Determine the [x, y] coordinate at the center of the cell enclosing the given text.  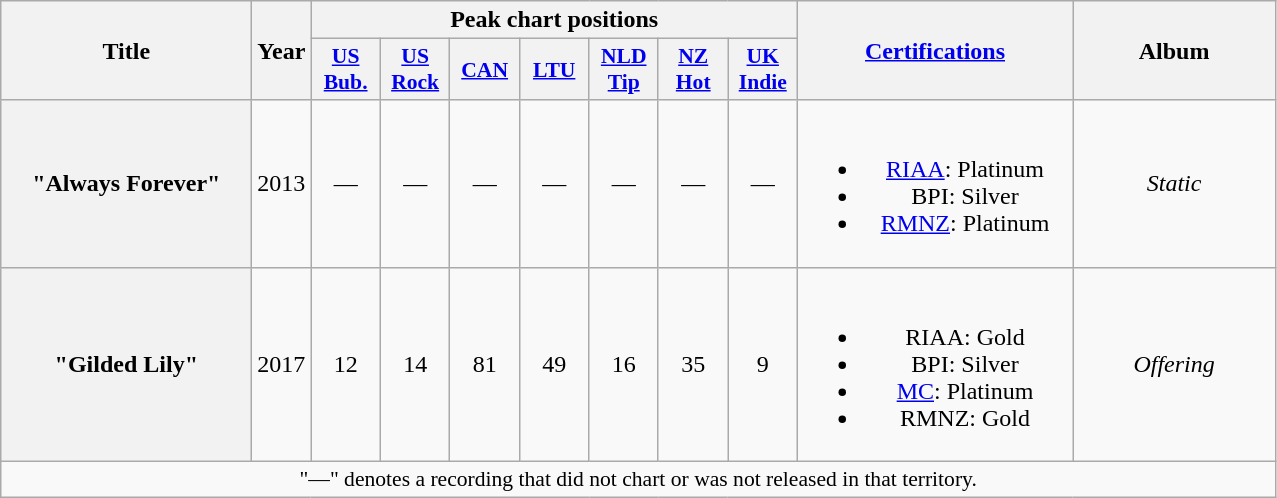
LTU [554, 70]
35 [693, 364]
USBub. [346, 70]
USRock [415, 70]
2017 [282, 364]
12 [346, 364]
Static [1174, 184]
16 [624, 364]
"—" denotes a recording that did not chart or was not released in that territory. [638, 479]
Peak chart positions [554, 20]
81 [485, 364]
14 [415, 364]
Year [282, 50]
Title [126, 50]
2013 [282, 184]
UKIndie [763, 70]
9 [763, 364]
RIAA: PlatinumBPI: SilverRMNZ: Platinum [934, 184]
NLDTip [624, 70]
49 [554, 364]
"Always Forever" [126, 184]
Offering [1174, 364]
RIAA: GoldBPI: SilverMC: PlatinumRMNZ: Gold [934, 364]
"Gilded Lily" [126, 364]
Album [1174, 50]
NZHot [693, 70]
Certifications [934, 50]
CAN [485, 70]
